Scan for the cell matching the given text and deliver its [X, Y] coordinate at center. 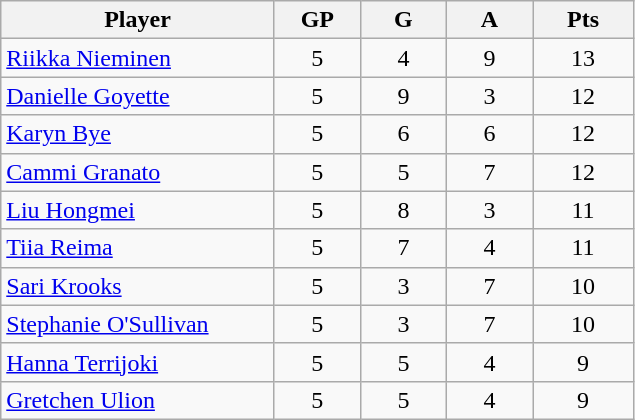
G [403, 20]
Sari Krooks [138, 286]
Hanna Terrijoki [138, 362]
Gretchen Ulion [138, 400]
A [489, 20]
Tiia Reima [138, 248]
Stephanie O'Sullivan [138, 324]
Karyn Bye [138, 134]
13 [582, 58]
Liu Hongmei [138, 210]
8 [403, 210]
Riikka Nieminen [138, 58]
Player [138, 20]
Pts [582, 20]
GP [317, 20]
Danielle Goyette [138, 96]
Cammi Granato [138, 172]
